Find where the given text appears and provide that cell's center as [X, Y] coordinate. 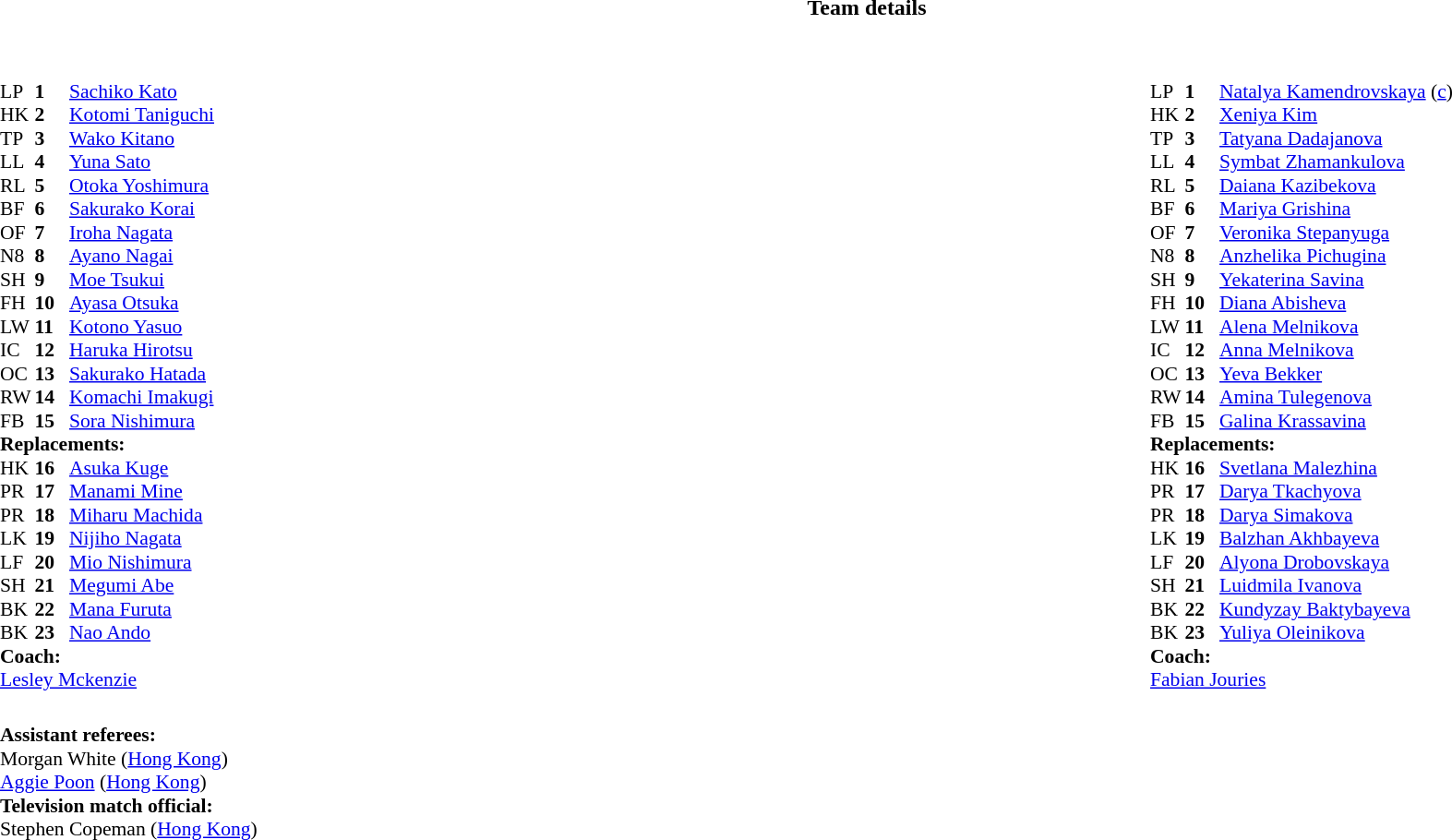
Sora Nishimura [142, 421]
Yuna Sato [142, 162]
Megumi Abe [142, 586]
Replacements: [107, 444]
Moe Tsukui [142, 280]
Nao Ando [142, 632]
Sakurako Hatada [142, 374]
Mio Nishimura [142, 562]
Asuka Kuge [142, 468]
Ayasa Otsuka [142, 304]
Lesley Mckenzie [107, 680]
Nijiho Nagata [142, 538]
Sakurako Korai [142, 210]
Mana Furuta [142, 609]
Kotono Yasuo [142, 327]
Komachi Imakugi [142, 398]
Sachiko Kato [142, 91]
Otoka Yoshimura [142, 186]
Kotomi Taniguchi [142, 115]
Manami Mine [142, 492]
Haruka Hirotsu [142, 350]
Coach: [107, 656]
Miharu Machida [142, 515]
Ayano Nagai [142, 256]
Wako Kitano [142, 138]
Iroha Nagata [142, 233]
